Pinpoint the cell where the given text exists, returning its (X, Y) midpoint coordinate. 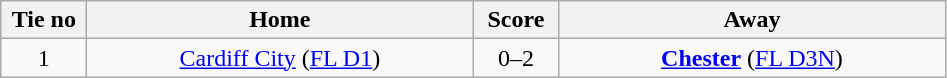
Home (280, 20)
Score (516, 20)
Tie no (44, 20)
1 (44, 58)
Away (752, 20)
Chester (FL D3N) (752, 58)
0–2 (516, 58)
Cardiff City (FL D1) (280, 58)
